From the cell containing the given text, extract its center point as (x, y) coordinate. 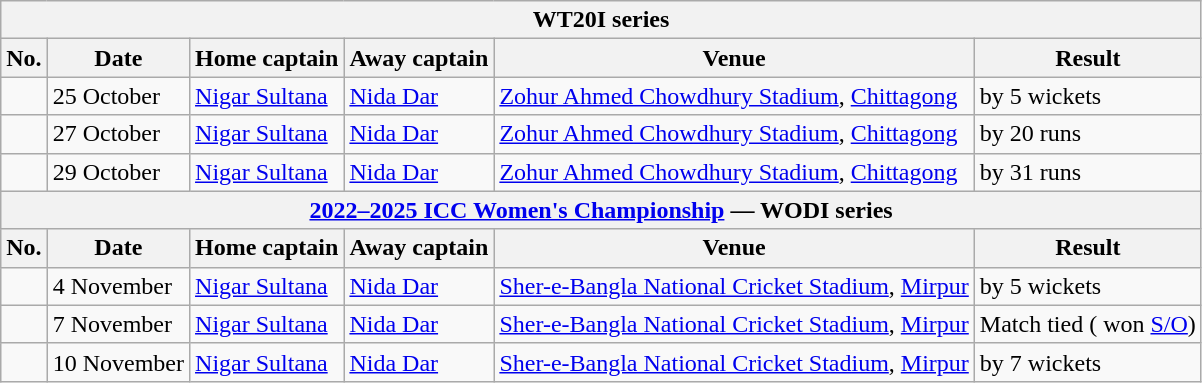
Match tied ( won S/O) (1088, 324)
25 October (118, 96)
by 7 wickets (1088, 362)
by 31 runs (1088, 172)
27 October (118, 134)
by 20 runs (1088, 134)
10 November (118, 362)
7 November (118, 324)
4 November (118, 286)
29 October (118, 172)
2022–2025 ICC Women's Championship — WODI series (602, 210)
WT20I series (602, 20)
